Provide the (X, Y) coordinate of the cell's center where the given text is located.  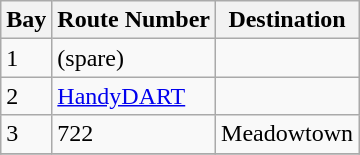
Destination (288, 20)
HandyDART (134, 96)
722 (134, 134)
Bay (26, 20)
(spare) (134, 58)
3 (26, 134)
Meadowtown (288, 134)
Route Number (134, 20)
2 (26, 96)
1 (26, 58)
